Capture the cell that displays the provided text and extract its (X, Y) central coordinate. 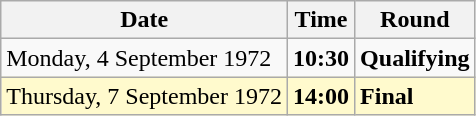
Time (322, 20)
Final (415, 96)
Monday, 4 September 1972 (144, 58)
14:00 (322, 96)
Round (415, 20)
Thursday, 7 September 1972 (144, 96)
Qualifying (415, 58)
10:30 (322, 58)
Date (144, 20)
